For the text-containing cell, return its midpoint in (x, y) coordinate format. 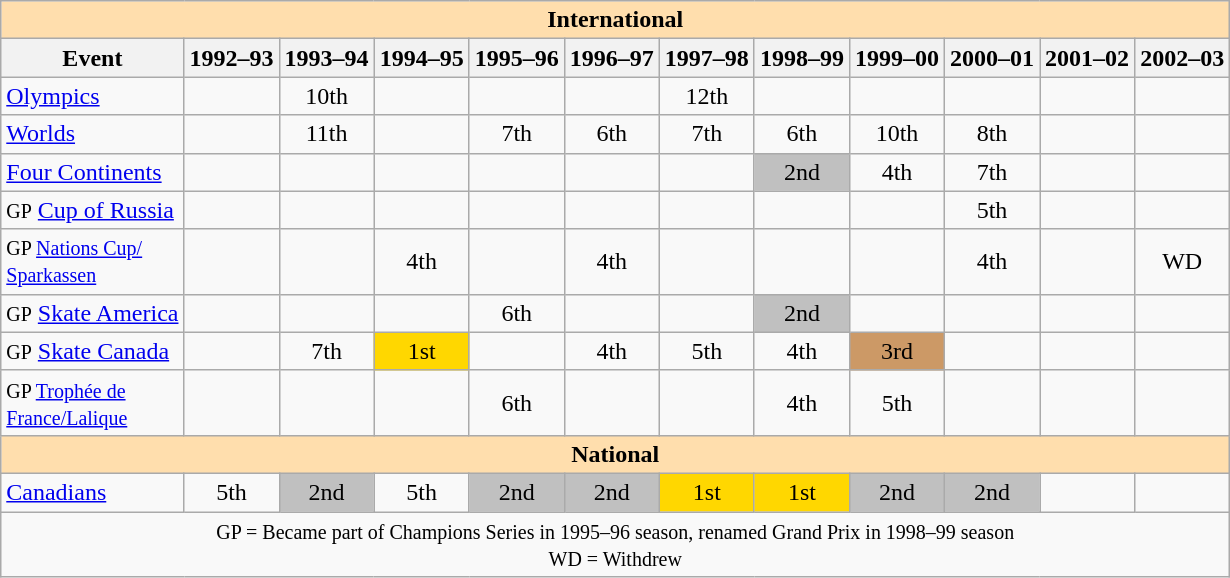
3rd (896, 351)
1997–98 (706, 58)
2002–03 (1182, 58)
1998–99 (802, 58)
1996–97 (612, 58)
1994–95 (422, 58)
GP = Became part of Champions Series in 1995–96 season, renamed Grand Prix in 1998–99 season WD = Withdrew (616, 544)
2000–01 (992, 58)
Event (92, 58)
1992–93 (232, 58)
Four Continents (92, 172)
11th (326, 134)
GP Nations Cup/Sparkassen (92, 262)
Olympics (92, 96)
1999–00 (896, 58)
Canadians (92, 492)
1995–96 (516, 58)
GP Skate Canada (92, 351)
12th (706, 96)
GP Cup of Russia (92, 210)
8th (992, 134)
GP Trophée de France/Lalique (92, 402)
GP Skate America (92, 313)
2001–02 (1088, 58)
1993–94 (326, 58)
Worlds (92, 134)
National (616, 454)
International (616, 20)
WD (1182, 262)
